Search for the cell housing the specified text and yield its [x, y] center coordinate. 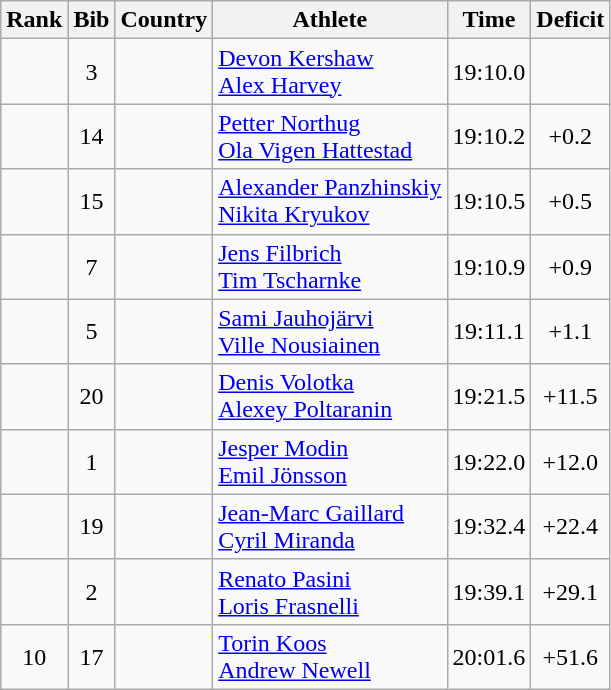
19:10.2 [489, 136]
+22.4 [570, 526]
Time [489, 20]
19:10.0 [489, 72]
19:10.5 [489, 202]
20 [92, 396]
Devon KershawAlex Harvey [330, 72]
Bib [92, 20]
+1.1 [570, 332]
20:01.6 [489, 656]
19:39.1 [489, 592]
+29.1 [570, 592]
10 [34, 656]
Athlete [330, 20]
19:32.4 [489, 526]
19:21.5 [489, 396]
Rank [34, 20]
14 [92, 136]
+11.5 [570, 396]
1 [92, 462]
19:10.9 [489, 266]
Alexander PanzhinskiyNikita Kryukov [330, 202]
5 [92, 332]
+12.0 [570, 462]
Torin KoosAndrew Newell [330, 656]
7 [92, 266]
Country [164, 20]
+0.2 [570, 136]
Renato PasiniLoris Frasnelli [330, 592]
17 [92, 656]
Petter NorthugOla Vigen Hattestad [330, 136]
2 [92, 592]
19:22.0 [489, 462]
+0.9 [570, 266]
Denis VolotkaAlexey Poltaranin [330, 396]
Sami JauhojärviVille Nousiainen [330, 332]
19 [92, 526]
Jens FilbrichTim Tscharnke [330, 266]
Jean-Marc GaillardCyril Miranda [330, 526]
15 [92, 202]
Deficit [570, 20]
3 [92, 72]
+0.5 [570, 202]
19:11.1 [489, 332]
Jesper ModinEmil Jönsson [330, 462]
+51.6 [570, 656]
